Find where the given text appears and provide that cell's center as [X, Y] coordinate. 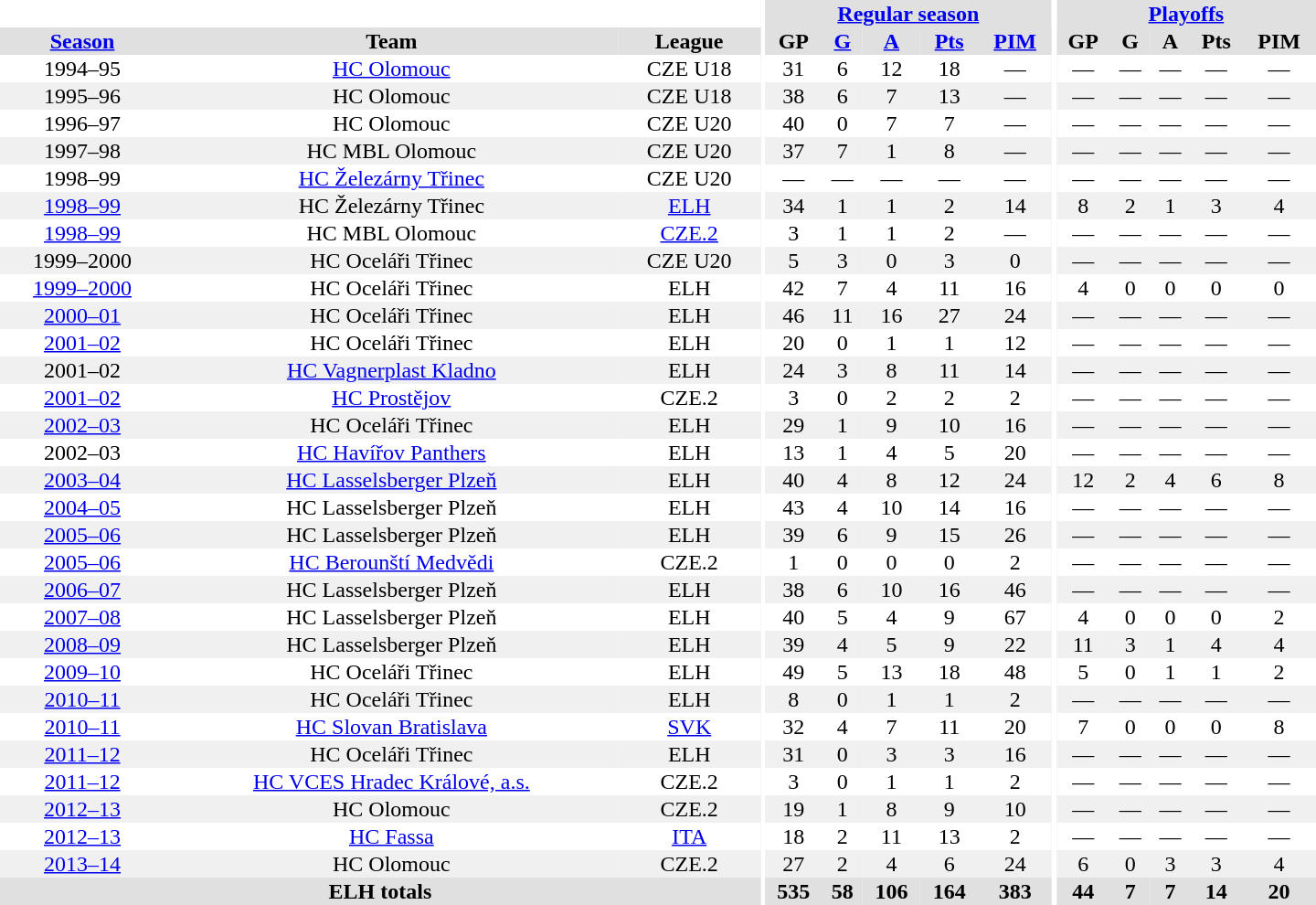
2003–04 [82, 480]
Regular season [908, 14]
44 [1084, 891]
19 [793, 809]
58 [843, 891]
1995–96 [82, 96]
164 [949, 891]
26 [1014, 535]
ELH totals [380, 891]
HC VCES Hradec Králové, a.s. [391, 782]
2004–05 [82, 507]
2007–08 [82, 617]
1996–97 [82, 123]
ITA [689, 836]
32 [793, 727]
2009–10 [82, 672]
22 [1014, 644]
535 [793, 891]
2008–09 [82, 644]
106 [892, 891]
2013–14 [82, 864]
43 [793, 507]
HC Prostějov [391, 398]
42 [793, 288]
HC Havířov Panthers [391, 452]
SVK [689, 727]
34 [793, 206]
HC Berounští Medvědi [391, 562]
1994–95 [82, 69]
HC Vagnerplast Kladno [391, 370]
Playoffs [1186, 14]
Team [391, 41]
67 [1014, 617]
HC Fassa [391, 836]
15 [949, 535]
2000–01 [82, 315]
383 [1014, 891]
2006–07 [82, 590]
48 [1014, 672]
37 [793, 151]
29 [793, 425]
League [689, 41]
HC Slovan Bratislava [391, 727]
Season [82, 41]
1997–98 [82, 151]
49 [793, 672]
